Return (X, Y) of the center of cell containing provided text 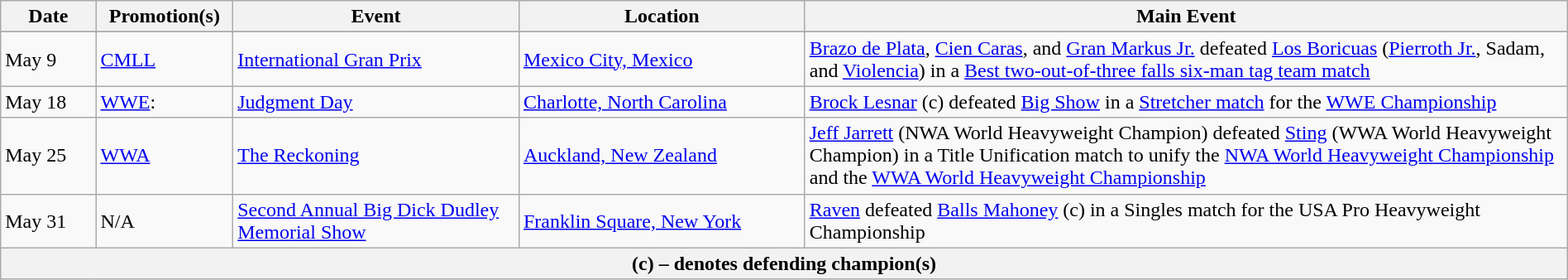
May 9 (48, 60)
May 25 (48, 156)
Location (662, 17)
May 18 (48, 102)
International Gran Prix (376, 60)
Promotion(s) (165, 17)
Mexico City, Mexico (662, 60)
CMLL (165, 60)
Second Annual Big Dick Dudley Memorial Show (376, 220)
Judgment Day (376, 102)
Main Event (1186, 17)
Event (376, 17)
Franklin Square, New York (662, 220)
Brock Lesnar (c) defeated Big Show in a Stretcher match for the WWE Championship (1186, 102)
(c) – denotes defending champion(s) (784, 263)
The Reckoning (376, 156)
WWA (165, 156)
May 31 (48, 220)
WWE: (165, 102)
Date (48, 17)
Raven defeated Balls Mahoney (c) in a Singles match for the USA Pro Heavyweight Championship (1186, 220)
Auckland, New Zealand (662, 156)
N/A (165, 220)
Charlotte, North Carolina (662, 102)
